Return (X, Y) of the center of cell containing provided text 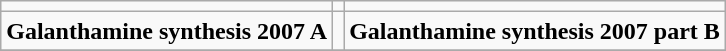
Galanthamine synthesis 2007 part B (535, 31)
Galanthamine synthesis 2007 A (167, 31)
